Return [x, y] of the center of cell containing provided text 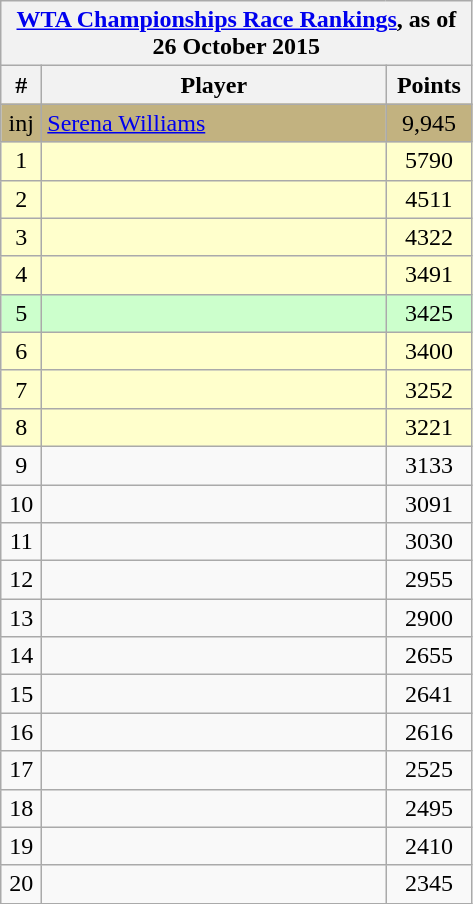
2495 [429, 808]
12 [22, 580]
7 [22, 389]
14 [22, 656]
8 [22, 427]
4511 [429, 199]
3091 [429, 503]
3133 [429, 465]
3425 [429, 313]
# [22, 85]
3030 [429, 542]
Player [214, 85]
2955 [429, 580]
3221 [429, 427]
2345 [429, 884]
9,945 [429, 123]
5790 [429, 161]
17 [22, 770]
11 [22, 542]
4 [22, 275]
9 [22, 465]
13 [22, 618]
2655 [429, 656]
10 [22, 503]
1 [22, 161]
5 [22, 313]
3252 [429, 389]
4322 [429, 237]
16 [22, 732]
2616 [429, 732]
Points [429, 85]
3400 [429, 351]
3491 [429, 275]
20 [22, 884]
15 [22, 694]
2900 [429, 618]
18 [22, 808]
6 [22, 351]
3 [22, 237]
2410 [429, 846]
inj [22, 123]
WTA Championships Race Rankings, as of 26 October 2015 [236, 34]
2525 [429, 770]
2 [22, 199]
2641 [429, 694]
19 [22, 846]
Serena Williams [214, 123]
